Extract the [x, y] coordinate from the center of the cell holding the provided text.  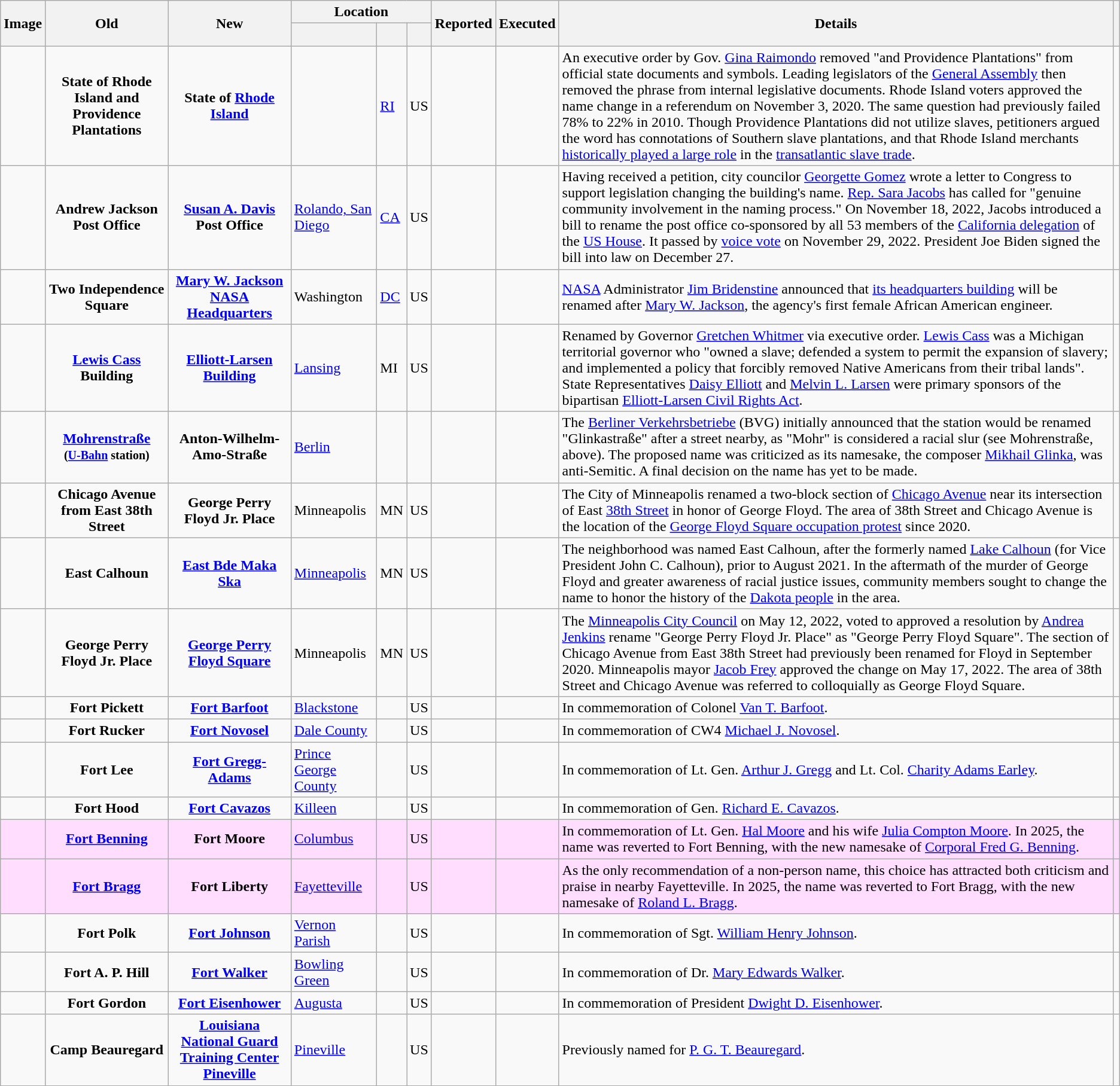
Previously named for P. G. T. Beauregard. [836, 1050]
Columbus [334, 840]
Fort Barfoot [230, 707]
Blackstone [334, 707]
Fort A. P. Hill [106, 972]
New [230, 23]
State of Rhode Island [230, 106]
Fort Liberty [230, 886]
State of Rhode Island and Providence Plantations [106, 106]
Fort Lee [106, 769]
George Perry Floyd Square [230, 652]
Pineville [334, 1050]
Lewis Cass Building [106, 368]
Louisiana National Guard Training Center Pineville [230, 1050]
Fort Cavazos [230, 809]
Reported [463, 23]
Fort Gordon [106, 1003]
Berlin [334, 447]
Fort Bragg [106, 886]
MI [392, 368]
Fort Rucker [106, 730]
Details [836, 23]
Old [106, 23]
Mohrenstraße(U-Bahn station) [106, 447]
Fort Polk [106, 933]
Anton-Wilhelm-Amo-Straße [230, 447]
Camp Beauregard [106, 1050]
Washington [334, 297]
Fort Gregg-Adams [230, 769]
Fort Moore [230, 840]
Image [23, 23]
Chicago Avenue from East 38th Street [106, 510]
In commemoration of President Dwight D. Eisenhower. [836, 1003]
In commemoration of Lt. Gen. Arthur J. Gregg and Lt. Col. Charity Adams Earley. [836, 769]
In commemoration of Sgt. William Henry Johnson. [836, 933]
Dale County [334, 730]
Augusta [334, 1003]
In commemoration of Colonel Van T. Barfoot. [836, 707]
In commemoration of CW4 Michael J. Novosel. [836, 730]
Fayetteville [334, 886]
Executed [527, 23]
Location [361, 12]
East Calhoun [106, 573]
Fort Benning [106, 840]
Fort Walker [230, 972]
RI [392, 106]
DC [392, 297]
Prince George County [334, 769]
Elliott-Larsen Building [230, 368]
Andrew Jackson Post Office [106, 218]
In commemoration of Gen. Richard E. Cavazos. [836, 809]
Two Independence Square [106, 297]
Fort Eisenhower [230, 1003]
Bowling Green [334, 972]
Vernon Parish [334, 933]
CA [392, 218]
Rolando, San Diego [334, 218]
Fort Pickett [106, 707]
Killeen [334, 809]
Lansing [334, 368]
Fort Johnson [230, 933]
East Bde Maka Ska [230, 573]
In commemoration of Dr. Mary Edwards Walker. [836, 972]
Fort Novosel [230, 730]
Fort Hood [106, 809]
Mary W. Jackson NASA Headquarters [230, 297]
Susan A. Davis Post Office [230, 218]
